Find where the given text appears and provide that cell's center as (x, y) coordinate. 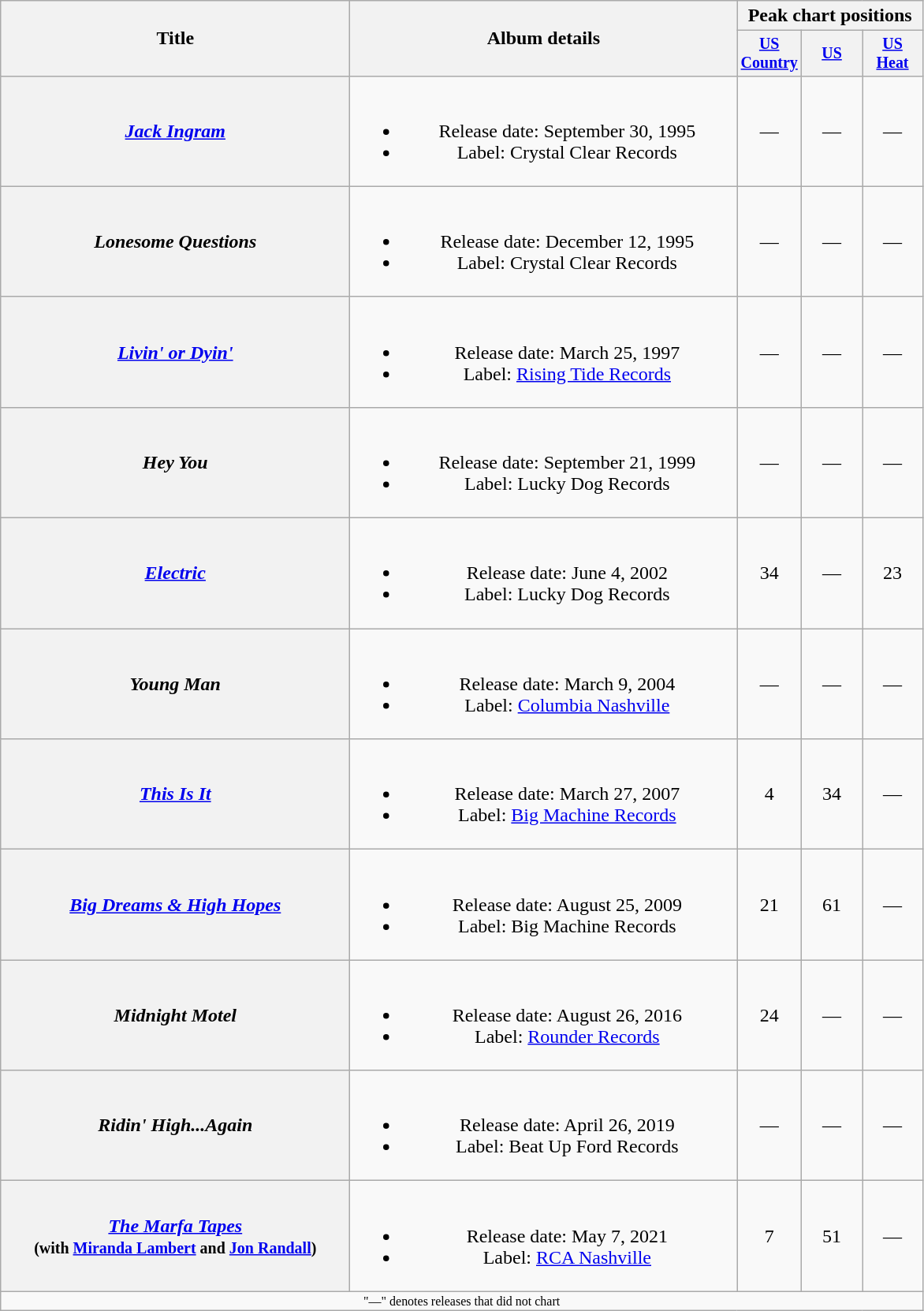
Lonesome Questions (175, 241)
21 (769, 905)
Release date: June 4, 2002Label: Lucky Dog Records (544, 573)
Release date: April 26, 2019Label: Beat Up Ford Records (544, 1126)
Release date: September 30, 1995Label: Crystal Clear Records (544, 131)
Title (175, 39)
24 (769, 1015)
Release date: December 12, 1995Label: Crystal Clear Records (544, 241)
USHeat (892, 54)
US (833, 54)
Release date: March 9, 2004Label: Columbia Nashville (544, 684)
US Country (769, 54)
The Marfa Tapes(with Miranda Lambert and Jon Randall) (175, 1236)
Midnight Motel (175, 1015)
Release date: August 26, 2016Label: Rounder Records (544, 1015)
Release date: August 25, 2009Label: Big Machine Records (544, 905)
This Is It (175, 794)
Hey You (175, 462)
23 (892, 573)
Release date: March 27, 2007Label: Big Machine Records (544, 794)
Big Dreams & High Hopes (175, 905)
Release date: May 7, 2021Label: RCA Nashville (544, 1236)
Album details (544, 39)
Release date: March 25, 1997Label: Rising Tide Records (544, 352)
Electric (175, 573)
"—" denotes releases that did not chart (462, 1301)
4 (769, 794)
7 (769, 1236)
Livin' or Dyin' (175, 352)
Release date: September 21, 1999Label: Lucky Dog Records (544, 462)
Young Man (175, 684)
Ridin' High...Again (175, 1126)
Peak chart positions (830, 16)
61 (833, 905)
51 (833, 1236)
Jack Ingram (175, 131)
